Output the [X, Y] coordinate of the center of the cell containing the given text.  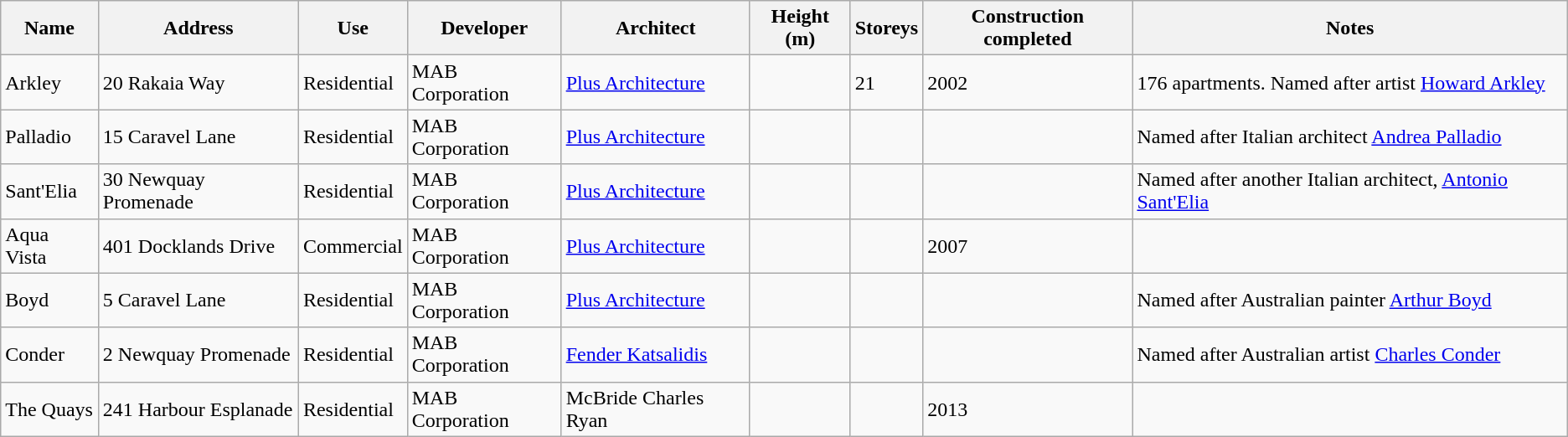
Palladio [50, 137]
The Quays [50, 409]
Height (m) [800, 28]
Developer [484, 28]
5 Caravel Lane [198, 300]
Named after another Italian architect, Antonio Sant'Elia [1350, 191]
Named after Italian architect Andrea Palladio [1350, 137]
Arkley [50, 82]
Boyd [50, 300]
Named after Australian painter Arthur Boyd [1350, 300]
Name [50, 28]
Named after Australian artist Charles Conder [1350, 355]
McBride Charles Ryan [655, 409]
2 Newquay Promenade [198, 355]
Storeys [886, 28]
2007 [1028, 246]
2002 [1028, 82]
Commercial [353, 246]
15 Caravel Lane [198, 137]
Address [198, 28]
30 Newquay Promenade [198, 191]
241 Harbour Esplanade [198, 409]
2013 [1028, 409]
Aqua Vista [50, 246]
176 apartments. Named after artist Howard Arkley [1350, 82]
Construction completed [1028, 28]
20 Rakaia Way [198, 82]
Use [353, 28]
Notes [1350, 28]
401 Docklands Drive [198, 246]
Fender Katsalidis [655, 355]
21 [886, 82]
Conder [50, 355]
Architect [655, 28]
Sant'Elia [50, 191]
